For the text-containing cell, return its midpoint in (x, y) coordinate format. 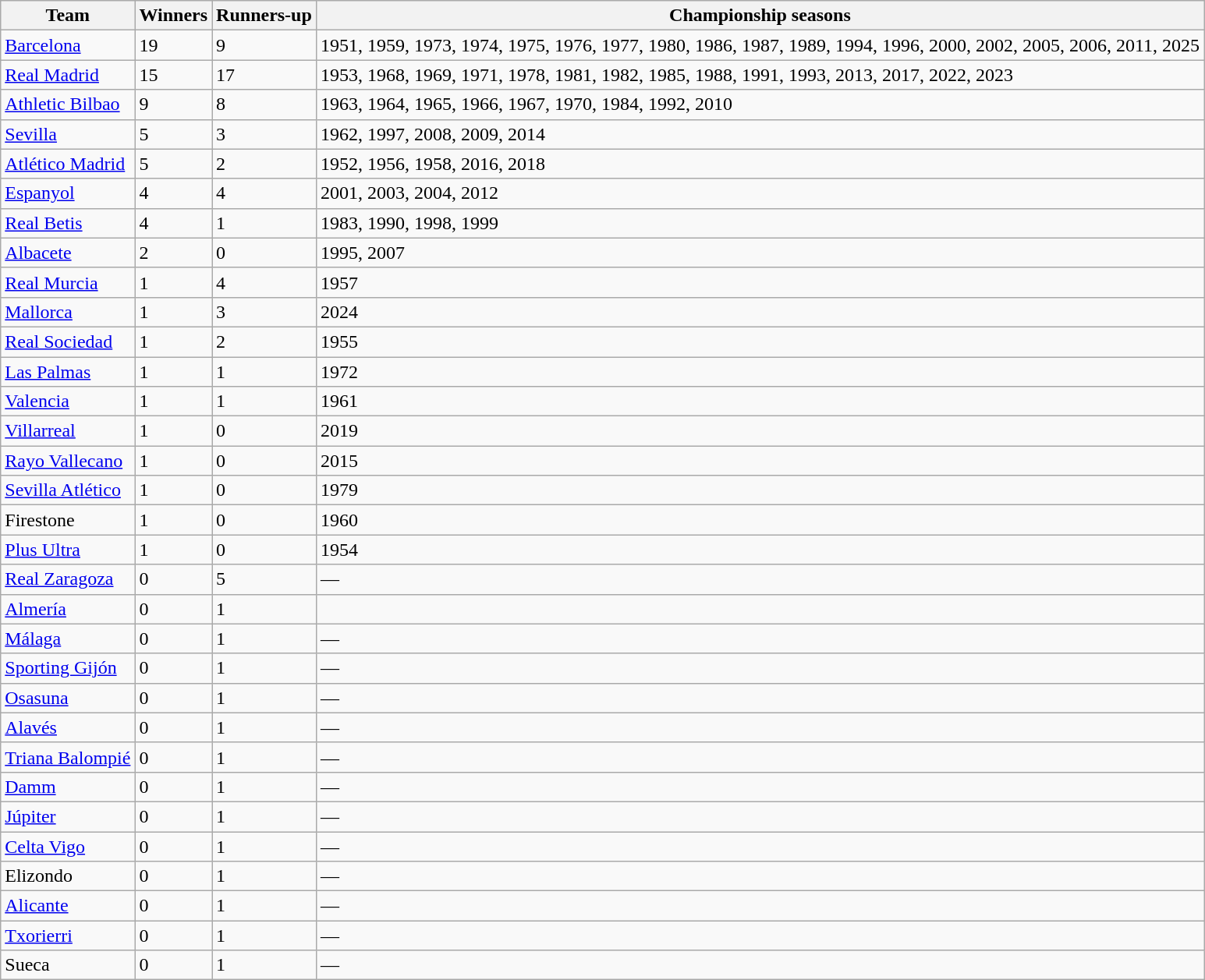
Sevilla (68, 134)
Sporting Gijón (68, 668)
Alicante (68, 906)
Athletic Bilbao (68, 104)
2001, 2003, 2004, 2012 (760, 193)
1995, 2007 (760, 253)
Sueca (68, 965)
Espanyol (68, 193)
Las Palmas (68, 372)
2015 (760, 461)
Championship seasons (760, 16)
1953, 1968, 1969, 1971, 1978, 1981, 1982, 1985, 1988, 1991, 1993, 2013, 2017, 2022, 2023 (760, 75)
Villarreal (68, 431)
Osasuna (68, 698)
1979 (760, 490)
Runners-up (264, 16)
1954 (760, 550)
15 (173, 75)
Alavés (68, 727)
8 (264, 104)
Celta Vigo (68, 846)
1961 (760, 402)
Real Betis (68, 223)
1983, 1990, 1998, 1999 (760, 223)
Plus Ultra (68, 550)
Firestone (68, 520)
Elizondo (68, 876)
1957 (760, 282)
19 (173, 45)
Atlético Madrid (68, 164)
Real Madrid (68, 75)
1972 (760, 372)
Real Zaragoza (68, 579)
Júpiter (68, 816)
1963, 1964, 1965, 1966, 1967, 1970, 1984, 1992, 2010 (760, 104)
2024 (760, 312)
1955 (760, 341)
Albacete (68, 253)
Winners (173, 16)
Valencia (68, 402)
1951, 1959, 1973, 1974, 1975, 1976, 1977, 1980, 1986, 1987, 1989, 1994, 1996, 2000, 2002, 2005, 2006, 2011, 2025 (760, 45)
Barcelona (68, 45)
Sevilla Atlético (68, 490)
Real Murcia (68, 282)
1960 (760, 520)
1952, 1956, 1958, 2016, 2018 (760, 164)
2019 (760, 431)
Triana Balompié (68, 757)
Rayo Vallecano (68, 461)
Txorierri (68, 936)
17 (264, 75)
Damm (68, 787)
Team (68, 16)
Almería (68, 609)
Málaga (68, 639)
Real Sociedad (68, 341)
1962, 1997, 2008, 2009, 2014 (760, 134)
Mallorca (68, 312)
